Return (x, y) of the center of cell containing provided text 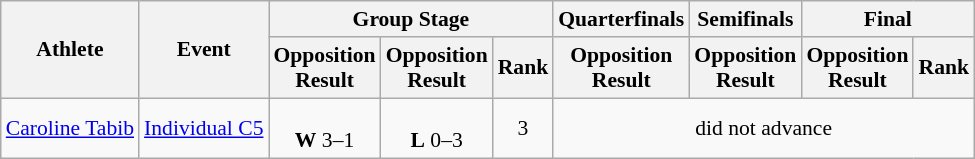
Individual C5 (204, 128)
Group Stage (410, 19)
Event (204, 50)
Athlete (70, 50)
L 0–3 (437, 128)
Quarterfinals (621, 19)
Semifinals (745, 19)
Caroline Tabib (70, 128)
Final (888, 19)
3 (524, 128)
W 3–1 (324, 128)
did not advance (764, 128)
